From the cell containing the given text, extract its center point as (X, Y) coordinate. 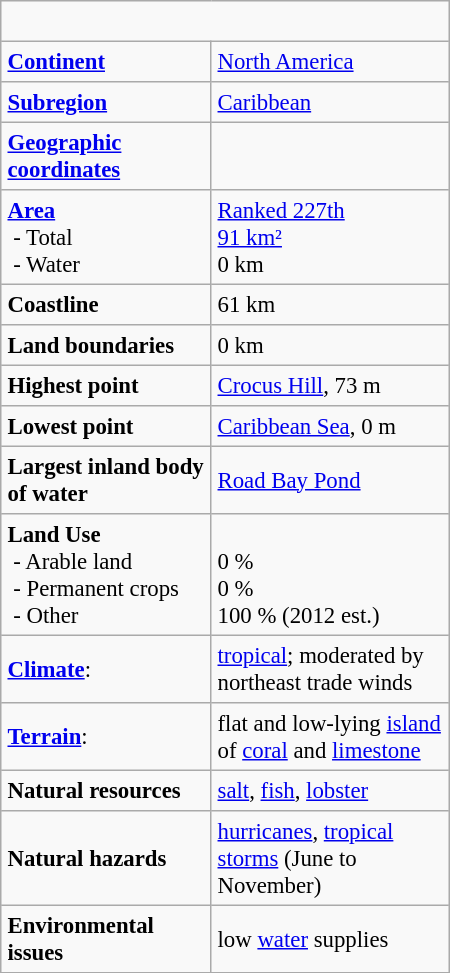
Land boundaries (106, 344)
Environmental issues (106, 939)
Subregion (106, 101)
Lowest point (106, 425)
Continent (106, 61)
0 km (330, 344)
Climate: (106, 669)
Area - Total - Water (106, 236)
Terrain: (106, 736)
tropical; moderated by northeast trade winds (330, 669)
low water supplies (330, 939)
salt, fish, lobster (330, 790)
Natural resources (106, 790)
Coastline (106, 304)
Ranked 227th91 km² 0 km (330, 236)
0 %0 %100 % (2012 est.) (330, 574)
Caribbean (330, 101)
Geographic coordinates (106, 156)
hurricanes, tropical storms (June to November) (330, 857)
Caribbean Sea, 0 m (330, 425)
Road Bay Pond (330, 480)
Largest inland body of water (106, 480)
Land Use - Arable land - Permanent crops - Other (106, 574)
Highest point (106, 385)
North America (330, 61)
61 km (330, 304)
flat and low-lying island of coral and limestone (330, 736)
Natural hazards (106, 857)
Crocus Hill, 73 m (330, 385)
